Return the [X, Y] coordinate for the center point of the cell that contains the specified text.  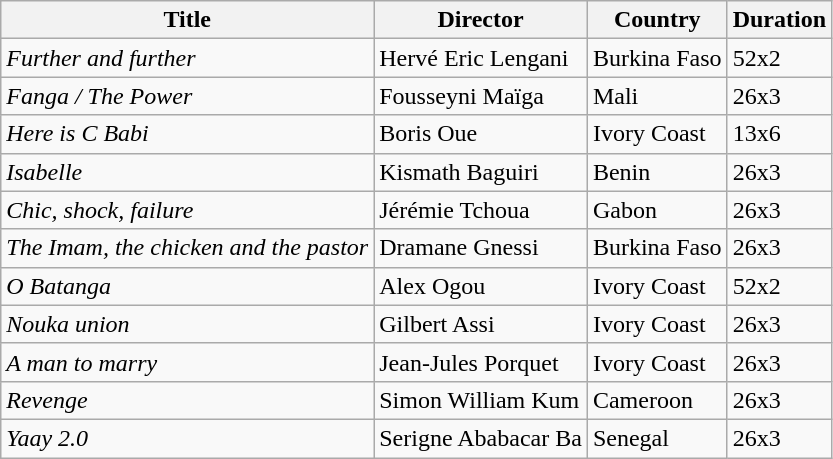
Yaay 2.0 [188, 438]
Country [657, 20]
Dramane Gnessi [481, 248]
Director [481, 20]
Cameroon [657, 400]
Mali [657, 96]
Hervé Eric Lengani [481, 58]
Nouka union [188, 324]
Isabelle [188, 172]
Senegal [657, 438]
Gabon [657, 210]
Further and further [188, 58]
Boris Oue [481, 134]
A man to marry [188, 362]
Gilbert Assi [481, 324]
Kismath Baguiri [481, 172]
The Imam, the chicken and the pastor [188, 248]
Chic, shock, failure [188, 210]
Jean-Jules Porquet [481, 362]
Simon William Kum [481, 400]
Serigne Ababacar Ba [481, 438]
Alex Ogou [481, 286]
Benin [657, 172]
Fanga / The Power [188, 96]
Title [188, 20]
Fousseyni Maïga [481, 96]
Jérémie Tchoua [481, 210]
O Batanga [188, 286]
Revenge [188, 400]
Duration [779, 20]
Here is C Babi [188, 134]
13x6 [779, 134]
